For the text-containing cell, return its midpoint in (x, y) coordinate format. 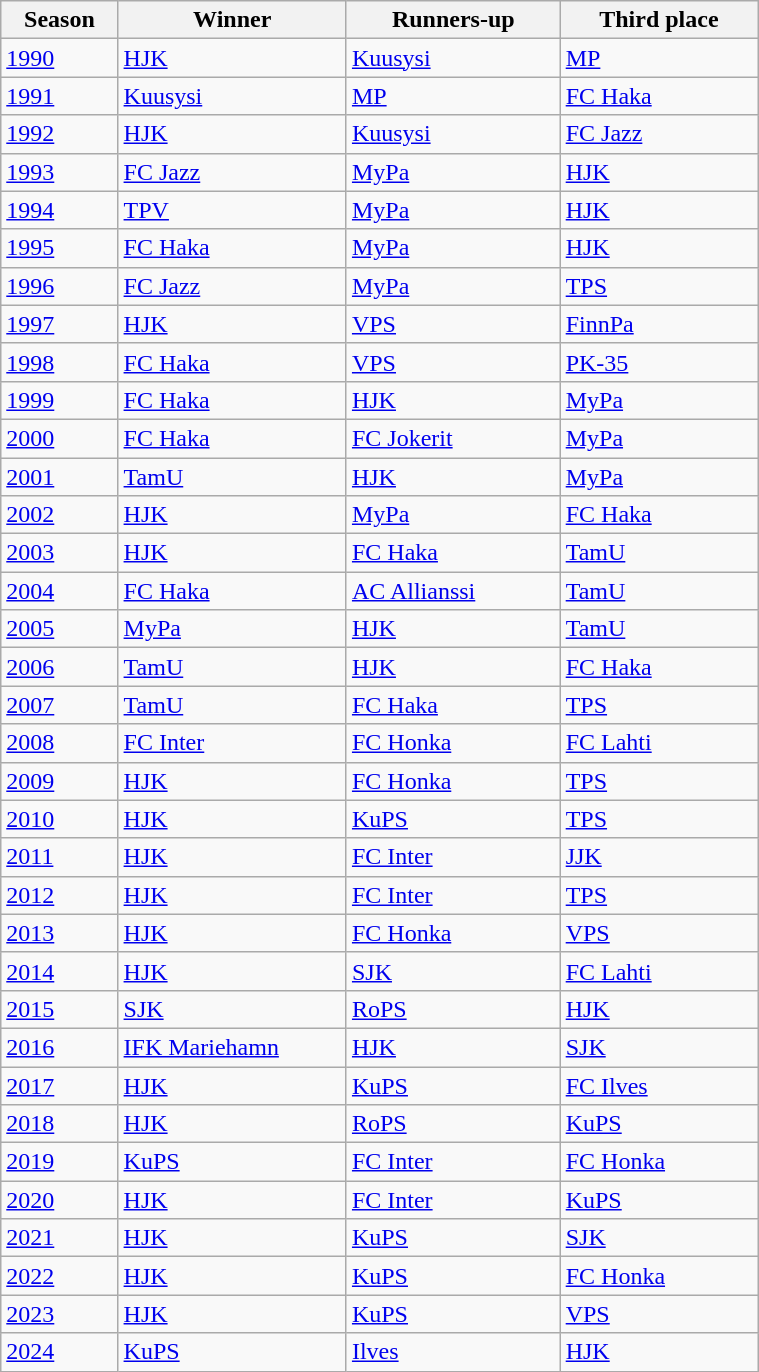
2002 (60, 515)
2003 (60, 553)
Winner (232, 20)
1997 (60, 324)
2008 (60, 743)
FC Ilves (658, 1085)
2022 (60, 1276)
2011 (60, 857)
2016 (60, 1047)
JJK (658, 857)
IFK Mariehamn (232, 1047)
PK-35 (658, 362)
1996 (60, 286)
2019 (60, 1162)
1999 (60, 400)
FinnPa (658, 324)
FC Jokerit (453, 438)
2018 (60, 1124)
2005 (60, 629)
2012 (60, 895)
AC Allianssi (453, 591)
1995 (60, 248)
2015 (60, 1009)
2010 (60, 819)
2006 (60, 667)
Third place (658, 20)
1994 (60, 210)
2021 (60, 1238)
1990 (60, 58)
2013 (60, 933)
2020 (60, 1200)
2014 (60, 971)
1991 (60, 96)
1998 (60, 362)
2007 (60, 705)
2017 (60, 1085)
1992 (60, 134)
2000 (60, 438)
TPV (232, 210)
Season (60, 20)
2004 (60, 591)
Ilves (453, 1352)
Runners-up (453, 20)
2023 (60, 1314)
2001 (60, 477)
2024 (60, 1352)
2009 (60, 781)
1993 (60, 172)
